Provide the [X, Y] coordinate of the cell's center where the given text is located.  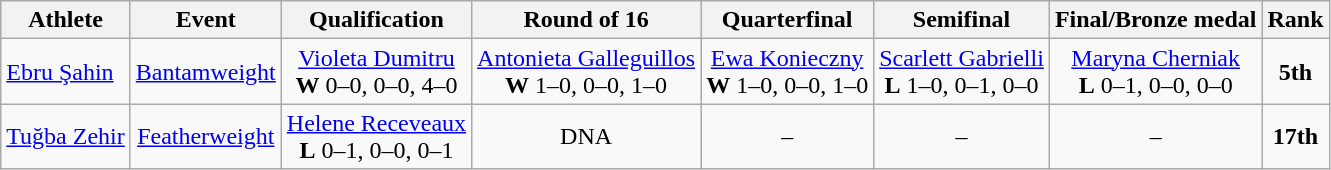
Tuğba Zehir [66, 136]
Quarterfinal [788, 20]
Semifinal [962, 20]
Maryna CherniakL 0–1, 0–0, 0–0 [1156, 72]
Ewa KoniecznyW 1–0, 0–0, 1–0 [788, 72]
Event [206, 20]
Final/Bronze medal [1156, 20]
Round of 16 [586, 20]
Bantamweight [206, 72]
DNA [586, 136]
Featherweight [206, 136]
Rank [1296, 20]
Helene ReceveauxL 0–1, 0–0, 0–1 [376, 136]
Scarlett GabrielliL 1–0, 0–1, 0–0 [962, 72]
Violeta DumitruW 0–0, 0–0, 4–0 [376, 72]
Qualification [376, 20]
17th [1296, 136]
Antonieta GalleguillosW 1–0, 0–0, 1–0 [586, 72]
Athlete [66, 20]
Ebru Şahin [66, 72]
5th [1296, 72]
